Identify which cell holds the provided text, then report its (X, Y) central coordinate. 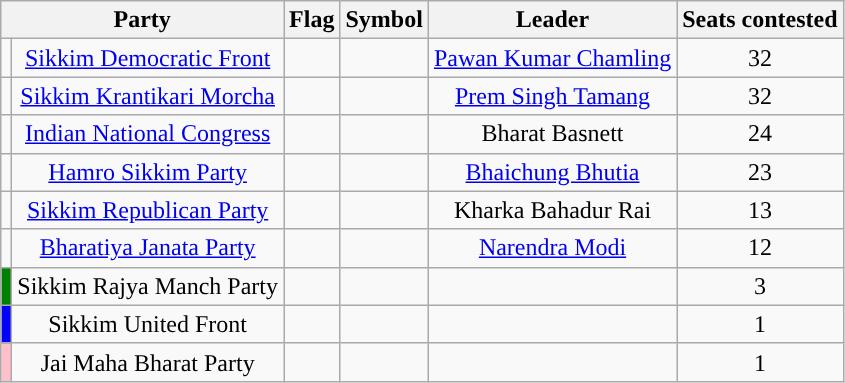
Symbol (384, 20)
23 (760, 172)
Seats contested (760, 20)
13 (760, 210)
Sikkim Democratic Front (148, 58)
Party (142, 20)
Bharatiya Janata Party (148, 248)
Kharka Bahadur Rai (552, 210)
Bhaichung Bhutia (552, 172)
Jai Maha Bharat Party (148, 362)
12 (760, 248)
24 (760, 134)
Sikkim Rajya Manch Party (148, 286)
Leader (552, 20)
Bharat Basnett (552, 134)
3 (760, 286)
Narendra Modi (552, 248)
Sikkim United Front (148, 324)
Prem Singh Tamang (552, 96)
Indian National Congress (148, 134)
Flag (312, 20)
Sikkim Republican Party (148, 210)
Pawan Kumar Chamling (552, 58)
Sikkim Krantikari Morcha (148, 96)
Hamro Sikkim Party (148, 172)
